Capture the cell that displays the provided text and extract its (X, Y) central coordinate. 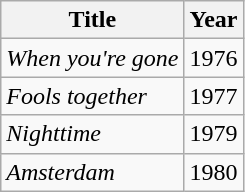
When you're gone (92, 58)
1979 (214, 134)
Title (92, 20)
1977 (214, 96)
Fools together (92, 96)
1980 (214, 172)
Amsterdam (92, 172)
Year (214, 20)
Nighttime (92, 134)
1976 (214, 58)
